Determine the [X, Y] coordinate at the center of the cell enclosing the given text.  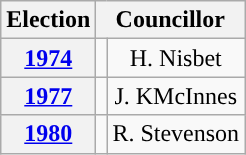
J. KMcInnes [176, 96]
1974 [48, 58]
Election [48, 20]
1980 [48, 134]
R. Stevenson [176, 134]
Councillor [170, 20]
1977 [48, 96]
H. Nisbet [176, 58]
